Capture the cell that displays the provided text and extract its [X, Y] central coordinate. 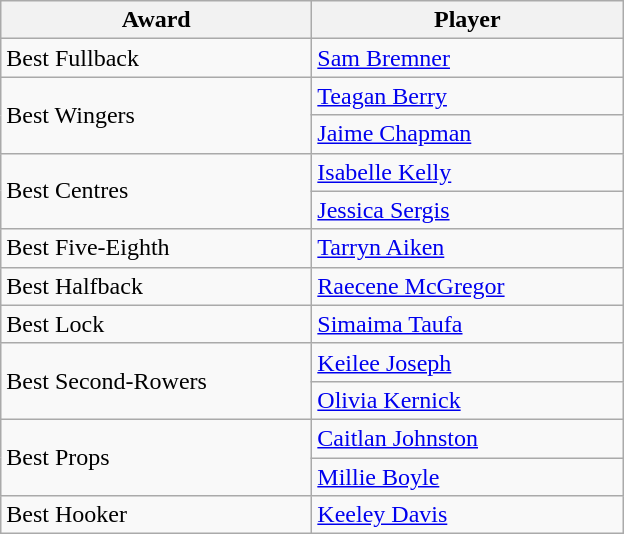
Player [468, 20]
Best Halfback [156, 286]
Jessica Sergis [468, 210]
Best Fullback [156, 58]
Jaime Chapman [468, 134]
Tarryn Aiken [468, 248]
Keeley Davis [468, 515]
Olivia Kernick [468, 400]
Best Second-Rowers [156, 381]
Teagan Berry [468, 96]
Best Wingers [156, 115]
Simaima Taufa [468, 324]
Keilee Joseph [468, 362]
Best Props [156, 457]
Best Five-Eighth [156, 248]
Best Lock [156, 324]
Caitlan Johnston [468, 438]
Best Hooker [156, 515]
Isabelle Kelly [468, 172]
Millie Boyle [468, 477]
Sam Bremner [468, 58]
Raecene McGregor [468, 286]
Award [156, 20]
Best Centres [156, 191]
